Identify which cell holds the provided text, then report its [x, y] central coordinate. 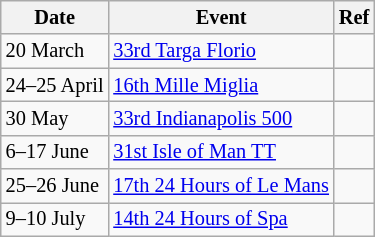
14th 24 Hours of Spa [220, 219]
17th 24 Hours of Le Mans [220, 186]
30 May [55, 118]
20 March [55, 51]
6–17 June [55, 152]
9–10 July [55, 219]
25–26 June [55, 186]
33rd Indianapolis 500 [220, 118]
Date [55, 17]
31st Isle of Man TT [220, 152]
24–25 April [55, 85]
Ref [354, 17]
33rd Targa Florio [220, 51]
16th Mille Miglia [220, 85]
Event [220, 17]
